Detect which cell encompasses the target text, then output its [x, y] center coordinate. 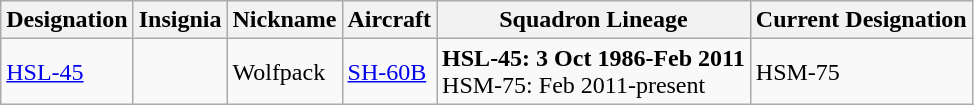
Designation [67, 20]
HSL-45 [67, 72]
Aircraft [390, 20]
Squadron Lineage [594, 20]
SH-60B [390, 72]
Nickname [284, 20]
Current Designation [861, 20]
Wolfpack [284, 72]
HSM-75 [861, 72]
Insignia [180, 20]
HSL-45: 3 Oct 1986-Feb 2011HSM-75: Feb 2011-present [594, 72]
